From the cell containing the given text, extract its center point as [x, y] coordinate. 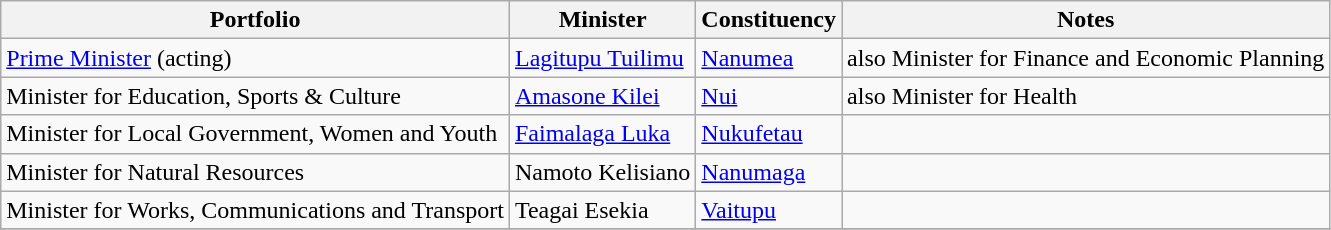
Lagitupu Tuilimu [602, 58]
Minister for Works, Communications and Transport [256, 210]
Notes [1086, 20]
Prime Minister (acting) [256, 58]
Constituency [769, 20]
Nui [769, 96]
Teagai Esekia [602, 210]
Vaitupu [769, 210]
Nukufetau [769, 134]
Portfolio [256, 20]
also Minister for Finance and Economic Planning [1086, 58]
Namoto Kelisiano [602, 172]
Minister for Natural Resources [256, 172]
Nanumea [769, 58]
Amasone Kilei [602, 96]
Minister for Education, Sports & Culture [256, 96]
Faimalaga Luka [602, 134]
Minister for Local Government, Women and Youth [256, 134]
Nanumaga [769, 172]
also Minister for Health [1086, 96]
Minister [602, 20]
